Identify which cell holds the provided text, then report its [x, y] central coordinate. 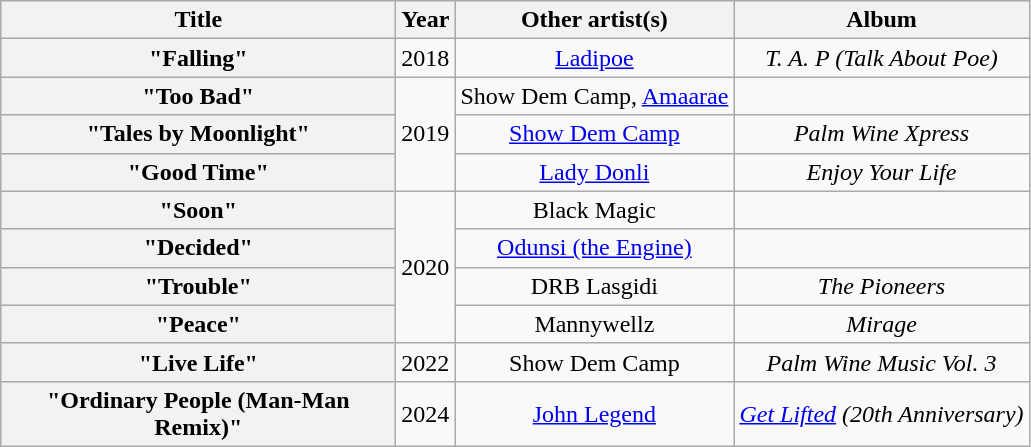
2018 [426, 58]
Album [882, 20]
DRB Lasgidi [594, 286]
Mirage [882, 324]
Odunsi (the Engine) [594, 248]
Enjoy Your Life [882, 172]
Palm Wine Music Vol. 3 [882, 362]
"Too Bad" [198, 96]
Show Dem Camp, Amaarae [594, 96]
Other artist(s) [594, 20]
2020 [426, 267]
The Pioneers [882, 286]
Ladipoe [594, 58]
"Tales by Moonlight" [198, 134]
"Decided" [198, 248]
"Ordinary People (Man-Man Remix)" [198, 414]
Palm Wine Xpress [882, 134]
Title [198, 20]
Year [426, 20]
T. A. P (Talk About Poe) [882, 58]
"Live Life" [198, 362]
2024 [426, 414]
"Peace" [198, 324]
"Falling" [198, 58]
"Good Time" [198, 172]
"Trouble" [198, 286]
Get Lifted (20th Anniversary) [882, 414]
Black Magic [594, 210]
"Soon" [198, 210]
Lady Donli [594, 172]
Mannywellz [594, 324]
2022 [426, 362]
John Legend [594, 414]
2019 [426, 134]
